Return the (x, y) coordinate for the center point of the cell that contains the specified text.  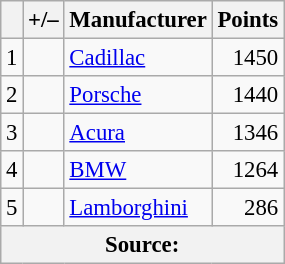
1264 (248, 170)
BMW (138, 170)
Cadillac (138, 58)
Lamborghini (138, 208)
2 (12, 95)
5 (12, 208)
3 (12, 133)
Porsche (138, 95)
1 (12, 58)
Points (248, 20)
286 (248, 208)
+/– (44, 20)
1450 (248, 58)
Source: (142, 245)
1440 (248, 95)
Acura (138, 133)
Manufacturer (138, 20)
4 (12, 170)
1346 (248, 133)
